Pinpoint the cell where the given text exists, returning its [X, Y] midpoint coordinate. 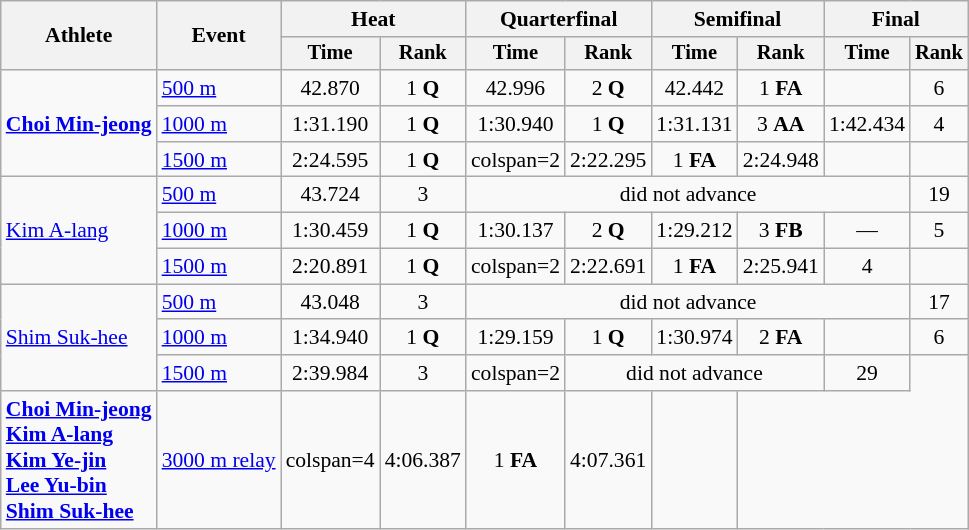
4:07.361 [608, 460]
1:31.190 [330, 124]
2:20.891 [330, 267]
43.048 [330, 302]
Quarterfinal [558, 19]
43.724 [330, 195]
4:06.387 [423, 460]
2:39.984 [330, 373]
1:30.940 [516, 124]
2:22.295 [608, 160]
3 FB [781, 231]
3000 m relay [219, 460]
5 [939, 231]
19 [939, 195]
1:42.434 [867, 124]
1:30.974 [694, 338]
2:22.691 [608, 267]
29 [867, 373]
1:29.212 [694, 231]
42.442 [694, 88]
2:25.941 [781, 267]
Heat [374, 19]
2:24.948 [781, 160]
Kim A-lang [79, 230]
2 FA [781, 338]
42.870 [330, 88]
1:30.137 [516, 231]
Semifinal [738, 19]
1:29.159 [516, 338]
3 AA [781, 124]
Choi Min-jeongKim A-langKim Ye-jinLee Yu-binShim Suk-hee [79, 460]
Final [896, 19]
— [867, 231]
1:31.131 [694, 124]
Event [219, 36]
Shim Suk-hee [79, 338]
2:24.595 [330, 160]
42.996 [516, 88]
17 [939, 302]
1:30.459 [330, 231]
1:34.940 [330, 338]
colspan=4 [330, 460]
Choi Min-jeong [79, 124]
Athlete [79, 36]
